Detect which cell encompasses the target text, then output its (x, y) center coordinate. 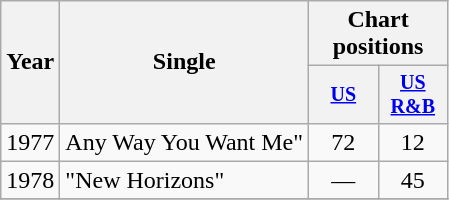
72 (344, 142)
Chart positions (378, 34)
USR&B (412, 94)
45 (412, 180)
US (344, 94)
Any Way You Want Me" (184, 142)
— (344, 180)
"New Horizons" (184, 180)
1978 (30, 180)
1977 (30, 142)
12 (412, 142)
Year (30, 62)
Single (184, 62)
